Output the (x, y) coordinate of the center of the cell containing the given text.  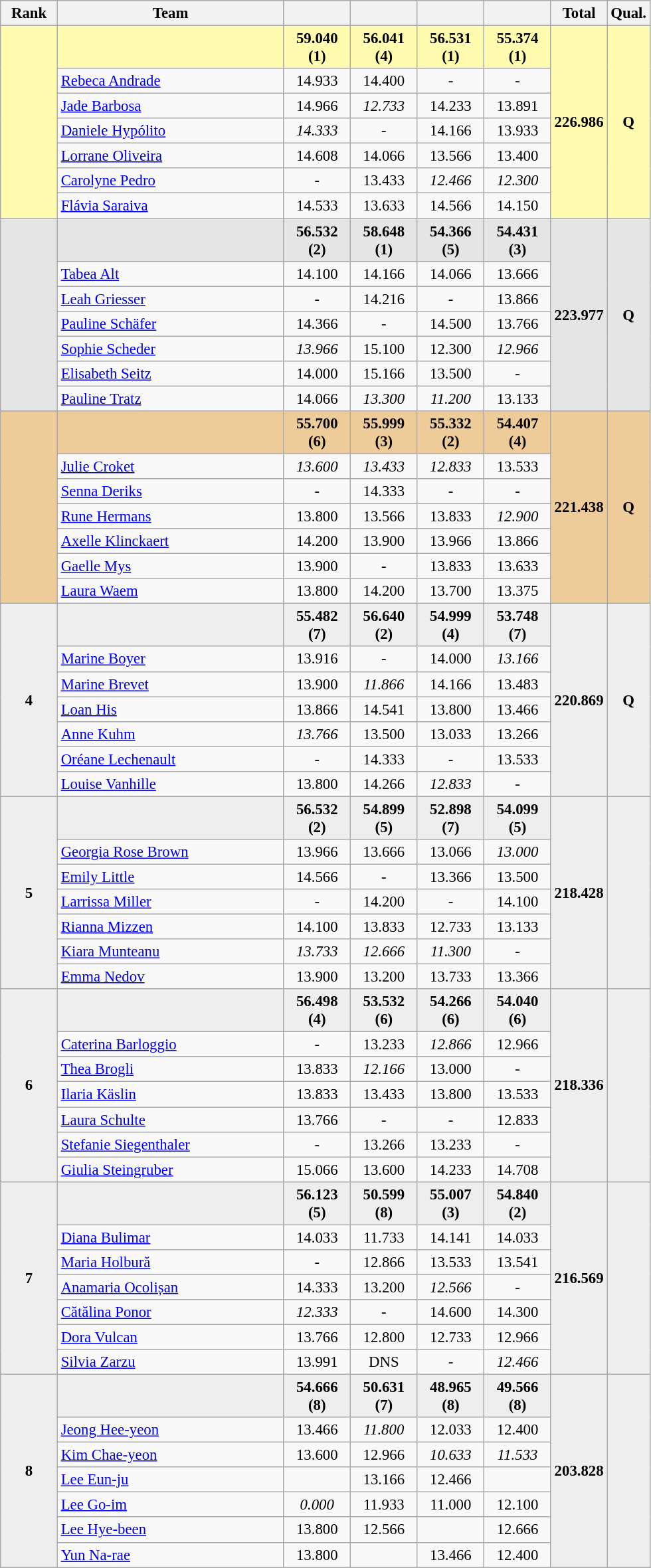
216.569 (579, 1278)
15.100 (384, 349)
12.333 (318, 1312)
Thea Brogli (170, 1070)
Stefanie Siegenthaler (170, 1144)
13.066 (450, 852)
226.986 (579, 122)
Senna Deriks (170, 491)
14.216 (384, 299)
Diana Bulimar (170, 1237)
50.599 (8) (384, 1203)
Daniele Hypólito (170, 131)
55.374 (1) (518, 48)
14.541 (384, 709)
15.166 (384, 374)
Emily Little (170, 877)
14.600 (450, 1312)
Jade Barbosa (170, 106)
13.400 (518, 156)
Kim Chae-yeon (170, 1455)
13.375 (518, 591)
Gaelle Mys (170, 566)
54.099 (5) (518, 818)
Cătălina Ponor (170, 1312)
48.965 (8) (450, 1396)
Marine Boyer (170, 659)
203.828 (579, 1471)
54.999 (4) (450, 626)
Yun Na-rae (170, 1555)
8 (29, 1471)
13.541 (518, 1263)
Julie Croket (170, 466)
54.431 (3) (518, 240)
Carolyne Pedro (170, 181)
0.000 (318, 1505)
Dora Vulcan (170, 1337)
Emma Nedov (170, 977)
223.977 (579, 315)
54.366 (5) (450, 240)
221.438 (579, 507)
53.748 (7) (518, 626)
13.300 (384, 398)
49.566 (8) (518, 1396)
Rank (29, 13)
13.033 (450, 734)
14.366 (318, 323)
14.500 (450, 323)
5 (29, 893)
12.900 (518, 517)
14.966 (318, 106)
Rebeca Andrade (170, 81)
14.141 (450, 1237)
55.999 (3) (384, 433)
Elisabeth Seitz (170, 374)
14.708 (518, 1170)
14.400 (384, 81)
12.100 (518, 1505)
Pauline Tratz (170, 398)
54.040 (6) (518, 1011)
Rune Hermans (170, 517)
Laura Waem (170, 591)
54.840 (2) (518, 1203)
Caterina Barloggio (170, 1045)
11.300 (450, 952)
13.483 (518, 684)
56.041 (4) (384, 48)
13.933 (518, 131)
Axelle Klinckaert (170, 541)
56.640 (2) (384, 626)
Tabea Alt (170, 274)
14.150 (518, 206)
13.700 (450, 591)
Pauline Schäfer (170, 323)
Flávia Saraiva (170, 206)
11.866 (384, 684)
11.800 (384, 1430)
13.916 (318, 659)
14.608 (318, 156)
13.891 (518, 106)
12.166 (384, 1070)
Jeong Hee-yeon (170, 1430)
Rianna Mizzen (170, 927)
53.532 (6) (384, 1011)
52.898 (7) (450, 818)
56.123 (5) (318, 1203)
59.040 (1) (318, 48)
Qual. (628, 13)
4 (29, 700)
14.933 (318, 81)
54.407 (4) (518, 433)
Marine Brevet (170, 684)
55.482 (7) (318, 626)
54.899 (5) (384, 818)
220.869 (579, 700)
11.200 (450, 398)
Lee Eun-ju (170, 1480)
Ilaria Käslin (170, 1094)
11.933 (384, 1505)
Lee Go-im (170, 1505)
50.631 (7) (384, 1396)
56.531 (1) (450, 48)
11.000 (450, 1505)
55.332 (2) (450, 433)
11.533 (518, 1455)
Silvia Zarzu (170, 1362)
54.666 (8) (318, 1396)
218.336 (579, 1085)
Lorrane Oliveira (170, 156)
Laura Schulte (170, 1120)
Leah Griesser (170, 299)
Anne Kuhm (170, 734)
Maria Holbură (170, 1263)
Lee Hye-been (170, 1530)
14.266 (384, 784)
Team (170, 13)
Larrissa Miller (170, 902)
Loan His (170, 709)
56.498 (4) (318, 1011)
6 (29, 1085)
58.648 (1) (384, 240)
15.066 (318, 1170)
55.007 (3) (450, 1203)
55.700 (6) (318, 433)
14.533 (318, 206)
11.733 (384, 1237)
Louise Vanhille (170, 784)
Anamaria Ocolișan (170, 1287)
218.428 (579, 893)
Georgia Rose Brown (170, 852)
7 (29, 1278)
12.800 (384, 1337)
DNS (384, 1362)
Total (579, 13)
12.033 (450, 1430)
10.633 (450, 1455)
Sophie Scheder (170, 349)
Oréane Lechenault (170, 759)
13.991 (318, 1362)
14.300 (518, 1312)
Giulia Steingruber (170, 1170)
Kiara Munteanu (170, 952)
54.266 (6) (450, 1011)
